Find where the given text appears and provide that cell's center as [X, Y] coordinate. 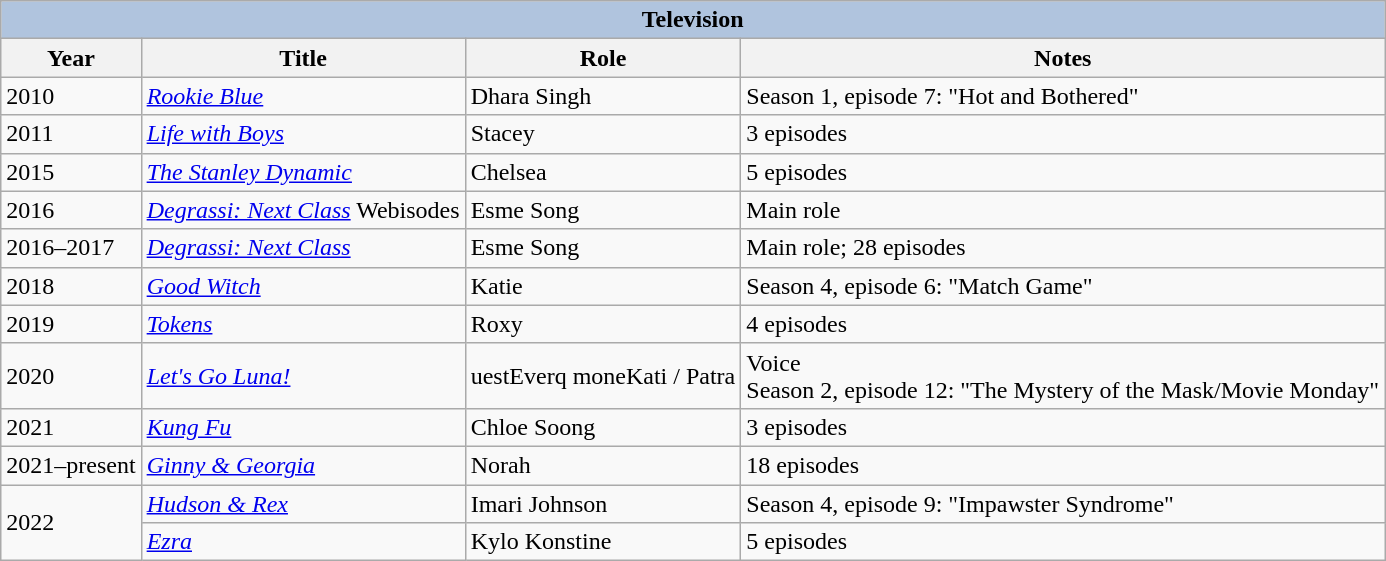
Life with Boys [303, 134]
Voice Season 2, episode 12: "The Mystery of the Mask/Movie Monday" [1063, 376]
4 episodes [1063, 324]
Roxy [603, 324]
Good Witch [303, 286]
Title [303, 58]
Chelsea [603, 172]
2019 [71, 324]
Norah [603, 465]
2015 [71, 172]
2020 [71, 376]
Role [603, 58]
Katie [603, 286]
The Stanley Dynamic [303, 172]
Hudson & Rex [303, 503]
2021–present [71, 465]
Degrassi: Next Class Webisodes [303, 210]
2018 [71, 286]
Season 4, episode 6: "Match Game" [1063, 286]
Dhara Singh [603, 96]
2021 [71, 427]
2016–2017 [71, 248]
Notes [1063, 58]
2010 [71, 96]
18 episodes [1063, 465]
Kylo Konstine [603, 542]
Let's Go Luna! [303, 376]
Main role; 28 episodes [1063, 248]
2011 [71, 134]
Chloe Soong [603, 427]
Ezra [303, 542]
Imari Johnson [603, 503]
Tokens [303, 324]
Degrassi: Next Class [303, 248]
uestEverq moneKati / Patra [603, 376]
Year [71, 58]
Television [693, 20]
2022 [71, 522]
Stacey [603, 134]
Kung Fu [303, 427]
2016 [71, 210]
Ginny & Georgia [303, 465]
Main role [1063, 210]
Season 1, episode 7: "Hot and Bothered" [1063, 96]
Season 4, episode 9: "Impawster Syndrome" [1063, 503]
Rookie Blue [303, 96]
